Identify which cell holds the provided text, then report its (X, Y) central coordinate. 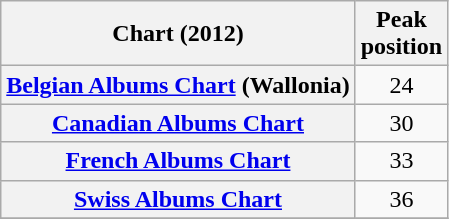
Canadian Albums Chart (178, 123)
Chart (2012) (178, 34)
French Albums Chart (178, 161)
Swiss Albums Chart (178, 199)
Belgian Albums Chart (Wallonia) (178, 85)
36 (401, 199)
Peakposition (401, 34)
24 (401, 85)
30 (401, 123)
33 (401, 161)
